Scan for the cell matching the given text and deliver its [x, y] coordinate at center. 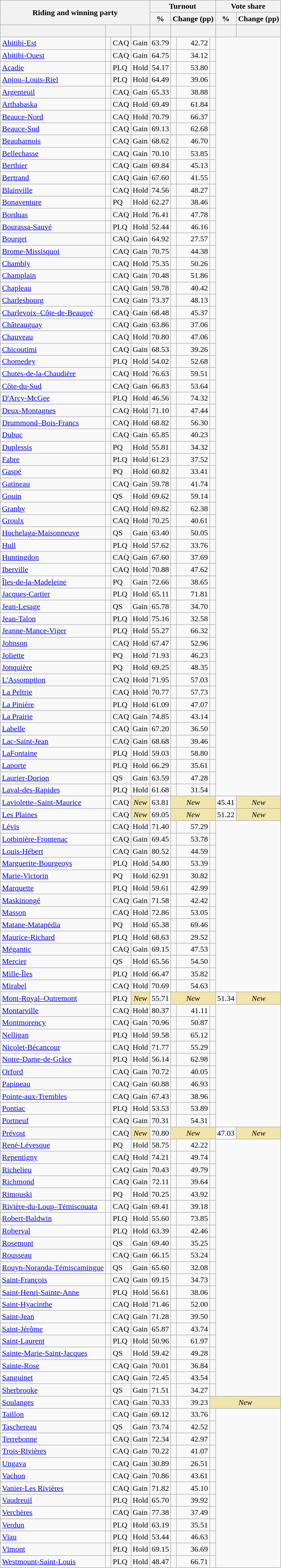
Prévost [53, 1133]
65.85 [160, 435]
Richmond [53, 1182]
39.64 [193, 1182]
34.32 [193, 447]
30.82 [193, 876]
Louis-Hébert [53, 851]
53.24 [193, 1255]
55.60 [160, 1219]
69.05 [160, 815]
50.26 [193, 263]
62.91 [160, 876]
45.37 [193, 312]
71.82 [160, 1488]
57.73 [193, 692]
Notre-Dame-de-Grâce [53, 1059]
74.32 [193, 398]
65.87 [160, 1329]
35.51 [193, 1525]
Hochelaga-Maisonneuve [53, 533]
44.38 [193, 251]
76.41 [160, 215]
Masson [53, 912]
Acadie [53, 68]
55.81 [160, 447]
47.07 [193, 704]
Abitibi-Ouest [53, 55]
63.39 [160, 1231]
Bourassa-Sauvé [53, 227]
Sanguinet [53, 1378]
Saint-François [53, 1280]
54.80 [160, 863]
63.79 [160, 43]
46.70 [193, 141]
43.54 [193, 1378]
66.32 [193, 631]
61.68 [160, 790]
68.53 [160, 349]
53.53 [160, 1108]
52.68 [193, 362]
52.44 [160, 227]
40.42 [193, 288]
Iberville [53, 570]
Rivière-du-Loup–Témiscouata [53, 1206]
38.65 [193, 582]
73.37 [160, 300]
41.11 [193, 1010]
Beauce-Nord [53, 116]
47.62 [193, 570]
53.78 [193, 839]
71.40 [160, 827]
69.25 [160, 668]
80.52 [160, 851]
46.93 [193, 1084]
60.82 [160, 472]
Montmorency [53, 1023]
69.41 [160, 1206]
42.97 [193, 1439]
49.28 [193, 1353]
54.31 [193, 1121]
65.33 [160, 92]
66.37 [193, 116]
39.92 [193, 1500]
69.46 [193, 925]
47.78 [193, 215]
59.03 [160, 753]
61.97 [193, 1341]
Bellechasse [53, 153]
41.74 [193, 484]
46.56 [160, 398]
61.84 [193, 104]
69.82 [160, 508]
41.07 [193, 1451]
La Prairie [53, 716]
72.86 [160, 912]
58.75 [160, 1145]
74.56 [160, 190]
70.79 [160, 116]
72.66 [160, 582]
70.48 [160, 276]
Nelligan [53, 1035]
43.74 [193, 1329]
Jacques-Cartier [53, 594]
62.98 [193, 1059]
Chapleau [53, 288]
Borduas [53, 215]
L'Assomption [53, 680]
39.50 [193, 1316]
70.77 [160, 692]
Granby [53, 508]
Vimont [53, 1549]
Laurier-Dorion [53, 778]
Gouin [53, 496]
68.63 [160, 937]
Charlesbourg [53, 300]
48.13 [193, 300]
57.62 [160, 545]
Pointe-aux-Trembles [53, 1096]
Verdun [53, 1525]
Lévis [53, 827]
Anjou–Louis-Riel [53, 80]
Matane-Matapédia [53, 925]
54.17 [160, 68]
64.49 [160, 80]
36.69 [193, 1549]
65.70 [160, 1500]
43.14 [193, 716]
65.56 [160, 962]
71.93 [160, 655]
45.10 [193, 1488]
Beauharnois [53, 141]
Vachon [53, 1476]
37.06 [193, 325]
52.96 [193, 643]
73.74 [160, 1427]
Îles-de-la-Madeleine [53, 582]
Labelle [53, 729]
59.61 [160, 888]
39.18 [193, 1206]
Nicolet-Bécancour [53, 1047]
58.80 [193, 753]
71.28 [160, 1316]
34.27 [193, 1390]
63.81 [160, 802]
38.06 [193, 1292]
80.37 [160, 1010]
63.59 [160, 778]
Chutes-de-la-Chaudière [53, 374]
39.46 [193, 741]
49.79 [193, 1170]
Westmount-Saint-Louis [53, 1562]
Robert-Baldwin [53, 1219]
Trois-Rivières [53, 1451]
Marguerite-Bourgeoys [53, 863]
Repentigny [53, 1158]
55.71 [160, 998]
74.21 [160, 1158]
LaFontaine [53, 753]
67.20 [160, 729]
69.45 [160, 839]
Rousseau [53, 1255]
66.15 [160, 1255]
50.05 [193, 533]
72.45 [160, 1378]
Marquette [53, 888]
63.86 [160, 325]
43.92 [193, 1194]
76.63 [160, 374]
Bourget [53, 239]
Mirabel [53, 986]
70.88 [160, 570]
47.53 [193, 949]
Mercier [53, 962]
Jonquière [53, 668]
66.47 [160, 974]
D'Arcy-McGee [53, 398]
59.42 [160, 1353]
38.46 [193, 202]
54.50 [193, 962]
42.52 [193, 1427]
37.69 [193, 558]
53.64 [193, 386]
Groulx [53, 521]
47.03 [226, 1133]
66.29 [160, 766]
69.62 [160, 496]
Bertrand [53, 178]
26.51 [193, 1463]
Rosemont [53, 1243]
Arthabaska [53, 104]
59.14 [193, 496]
Papineau [53, 1084]
52.00 [193, 1304]
Sainte-Rose [53, 1366]
Sainte-Marie-Saint-Jacques [53, 1353]
Les Plaines [53, 815]
Argenteuil [53, 92]
Ungava [53, 1463]
Jean-Lesage [53, 606]
René-Lévesque [53, 1145]
Vanier-Les Rivières [53, 1488]
39.06 [193, 80]
63.19 [160, 1525]
67.47 [160, 643]
Marie-Victorin [53, 876]
Vote share [248, 6]
Jean-Talon [53, 619]
48.47 [160, 1562]
69.13 [160, 129]
49.74 [193, 1158]
51.22 [226, 815]
61.23 [160, 459]
54.63 [193, 986]
72.11 [160, 1182]
71.77 [160, 1047]
La Pinière [53, 704]
65.78 [160, 606]
55.29 [193, 1047]
44.59 [193, 851]
70.01 [160, 1366]
43.61 [193, 1476]
40.23 [193, 435]
56.30 [193, 423]
35.61 [193, 766]
42.46 [193, 1231]
66.71 [193, 1562]
53.44 [160, 1537]
Laval-des-Rapides [53, 790]
Mont-Royal–Outremont [53, 998]
Lac-Saint-Jean [53, 741]
67.43 [160, 1096]
Joliette [53, 655]
68.48 [160, 312]
Portneuf [53, 1121]
68.62 [160, 141]
31.54 [193, 790]
53.05 [193, 912]
Gaspé [53, 472]
Drummond–Bois-Francs [53, 423]
56.14 [160, 1059]
Pontiac [53, 1108]
70.69 [160, 986]
Verchères [53, 1512]
62.38 [193, 508]
Hull [53, 545]
51.86 [193, 276]
Chauveau [53, 337]
Vaudreuil [53, 1500]
Bonaventure [53, 202]
42.42 [193, 900]
70.75 [160, 251]
Montarville [53, 1010]
37.52 [193, 459]
70.96 [160, 1023]
29.52 [193, 937]
40.61 [193, 521]
Richelieu [53, 1170]
69.40 [160, 1243]
Chambly [53, 263]
Terrebonne [53, 1439]
61.09 [160, 704]
70.10 [160, 153]
34.73 [193, 1280]
42.22 [193, 1145]
Saint-Jean [53, 1316]
41.55 [193, 178]
Turnout [183, 6]
Jeanne-Mance-Viger [53, 631]
Duplessis [53, 447]
53.39 [193, 863]
Champlain [53, 276]
46.16 [193, 227]
Huntingdon [53, 558]
48.27 [193, 190]
71.95 [160, 680]
55.27 [160, 631]
Laviolette–Saint-Maurice [53, 802]
Chicoutimi [53, 349]
35.82 [193, 974]
74.85 [160, 716]
68.68 [160, 741]
66.83 [160, 386]
40.05 [193, 1072]
71.81 [193, 594]
70.43 [160, 1170]
36.50 [193, 729]
57.29 [193, 827]
Rouyn-Noranda-Témiscamingue [53, 1268]
53.80 [193, 68]
70.22 [160, 1451]
Blainville [53, 190]
54.02 [160, 362]
30.89 [160, 1463]
32.58 [193, 619]
Soulanges [53, 1402]
Lotbinière-Frontenac [53, 839]
46.23 [193, 655]
Rimouski [53, 1194]
62.68 [193, 129]
47.06 [193, 337]
Saint-Laurent [53, 1341]
50.87 [193, 1023]
59.51 [193, 374]
47.28 [193, 778]
32.08 [193, 1268]
Gatineau [53, 484]
35.25 [193, 1243]
38.88 [193, 92]
Roberval [53, 1231]
39.23 [193, 1402]
37.49 [193, 1512]
39.26 [193, 349]
69.84 [160, 166]
75.35 [160, 263]
71.51 [160, 1390]
47.44 [193, 410]
Brome-Missisquoi [53, 251]
70.86 [160, 1476]
Beauce-Sud [53, 129]
48.35 [193, 668]
46.63 [193, 1537]
65.11 [160, 594]
Saint-Jérôme [53, 1329]
69.12 [160, 1415]
Riding and winning party [75, 13]
45.41 [226, 802]
53.89 [193, 1108]
33.41 [193, 472]
62.27 [160, 202]
Orford [53, 1072]
72.34 [160, 1439]
Côte-du-Sud [53, 386]
42.72 [193, 43]
71.58 [160, 900]
57.03 [193, 680]
70.31 [160, 1121]
68.82 [160, 423]
69.49 [160, 104]
75.16 [160, 619]
Deux-Montagnes [53, 410]
Laporte [53, 766]
Johnson [53, 643]
34.12 [193, 55]
71.10 [160, 410]
Chomedey [53, 362]
Fabre [53, 459]
65.38 [160, 925]
27.57 [193, 239]
Saint-Hyacinthe [53, 1304]
Maurice-Richard [53, 937]
Viau [53, 1537]
Berthier [53, 166]
60.88 [160, 1084]
64.92 [160, 239]
53.85 [193, 153]
51.34 [226, 998]
56.61 [160, 1292]
45.13 [193, 166]
50.96 [160, 1341]
Charlevoix–Côte-de-Beaupré [53, 312]
Maskinongé [53, 900]
65.60 [160, 1268]
Saint-Henri-Sainte-Anne [53, 1292]
59.58 [160, 1035]
Châteauguay [53, 325]
Mille-Îles [53, 974]
Dubuc [53, 435]
34.70 [193, 606]
77.38 [160, 1512]
36.84 [193, 1366]
70.33 [160, 1402]
Taschereau [53, 1427]
38.96 [193, 1096]
65.12 [193, 1035]
63.40 [160, 533]
42.99 [193, 888]
64.75 [160, 55]
Taillon [53, 1415]
73.85 [193, 1219]
Mégantic [53, 949]
Sherbrooke [53, 1390]
La Peltrie [53, 692]
70.72 [160, 1072]
71.46 [160, 1304]
Abitibi-Est [53, 43]
